Determine the [x, y] coordinate at the center of the cell enclosing the given text.  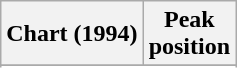
Chart (1994) [72, 34]
Peakposition [189, 34]
